Output the [X, Y] coordinate of the center of the cell containing the given text.  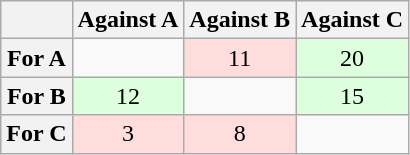
15 [352, 96]
For B [36, 96]
3 [128, 134]
Against C [352, 20]
Against B [240, 20]
8 [240, 134]
Against A [128, 20]
20 [352, 58]
12 [128, 96]
For C [36, 134]
For A [36, 58]
11 [240, 58]
